Pinpoint the cell where the given text exists, returning its (X, Y) midpoint coordinate. 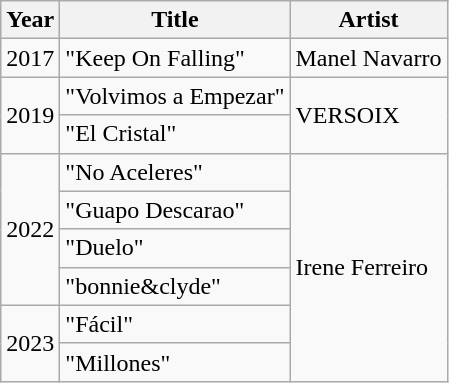
"bonnie&clyde" (175, 286)
Manel Navarro (368, 58)
2019 (30, 115)
Title (175, 20)
Year (30, 20)
Artist (368, 20)
"Keep On Falling" (175, 58)
2017 (30, 58)
2022 (30, 229)
Irene Ferreiro (368, 267)
"Guapo Descarao" (175, 210)
"Millones" (175, 362)
"Fácil" (175, 324)
"Duelo" (175, 248)
2023 (30, 343)
VERSOIX (368, 115)
"El Cristal" (175, 134)
"Volvimos a Empezar" (175, 96)
"No Aceleres" (175, 172)
